Return the (X, Y) coordinate for the center point of the cell that contains the specified text.  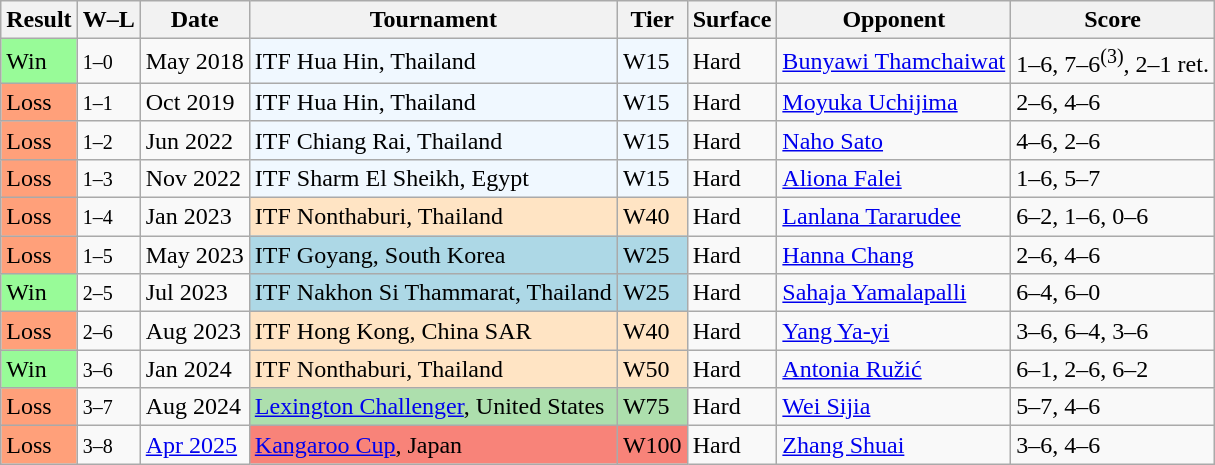
ITF Hong Kong, China SAR (433, 331)
Zhang Shuai (894, 445)
Surface (732, 20)
3–6 (108, 369)
1–3 (108, 178)
Score (1113, 20)
6–4, 6–0 (1113, 293)
Tournament (433, 20)
Wei Sijia (894, 407)
1–5 (108, 255)
W–L (108, 20)
Aug 2024 (194, 407)
6–2, 1–6, 0–6 (1113, 217)
Moyuka Uchijima (894, 102)
1–0 (108, 62)
4–6, 2–6 (1113, 140)
Lanlana Tararudee (894, 217)
3–8 (108, 445)
6–1, 2–6, 6–2 (1113, 369)
2–6 (108, 331)
Jul 2023 (194, 293)
W75 (652, 407)
Bunyawi Thamchaiwat (894, 62)
1–6, 5–7 (1113, 178)
May 2023 (194, 255)
3–6, 6–4, 3–6 (1113, 331)
W50 (652, 369)
Jun 2022 (194, 140)
Jan 2023 (194, 217)
Kangaroo Cup, Japan (433, 445)
ITF Sharm El Sheikh, Egypt (433, 178)
Antonia Ružić (894, 369)
ITF Nakhon Si Thammarat, Thailand (433, 293)
Opponent (894, 20)
May 2018 (194, 62)
3–7 (108, 407)
Nov 2022 (194, 178)
1–1 (108, 102)
Result (39, 20)
ITF Chiang Rai, Thailand (433, 140)
Hanna Chang (894, 255)
Apr 2025 (194, 445)
Aliona Falei (894, 178)
Yang Ya-yi (894, 331)
Naho Sato (894, 140)
1–4 (108, 217)
Sahaja Yamalapalli (894, 293)
1–6, 7–6(3), 2–1 ret. (1113, 62)
3–6, 4–6 (1113, 445)
Tier (652, 20)
1–2 (108, 140)
ITF Goyang, South Korea (433, 255)
Lexington Challenger, United States (433, 407)
2–5 (108, 293)
Aug 2023 (194, 331)
Oct 2019 (194, 102)
Date (194, 20)
W100 (652, 445)
Jan 2024 (194, 369)
5–7, 4–6 (1113, 407)
